Extract the [X, Y] coordinate from the center of the cell holding the provided text.  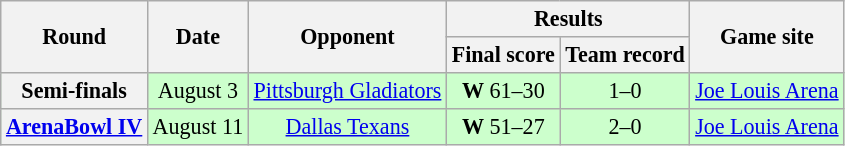
Opponent [347, 36]
W 61–30 [504, 90]
Game site [767, 36]
August 3 [198, 90]
Pittsburgh Gladiators [347, 90]
Semi-finals [74, 90]
August 11 [198, 126]
ArenaBowl IV [74, 126]
2–0 [625, 126]
Round [74, 36]
Final score [504, 54]
W 51–27 [504, 126]
Date [198, 36]
Team record [625, 54]
Results [568, 18]
Dallas Texans [347, 126]
1–0 [625, 90]
